Scan for the cell matching the given text and deliver its [X, Y] coordinate at center. 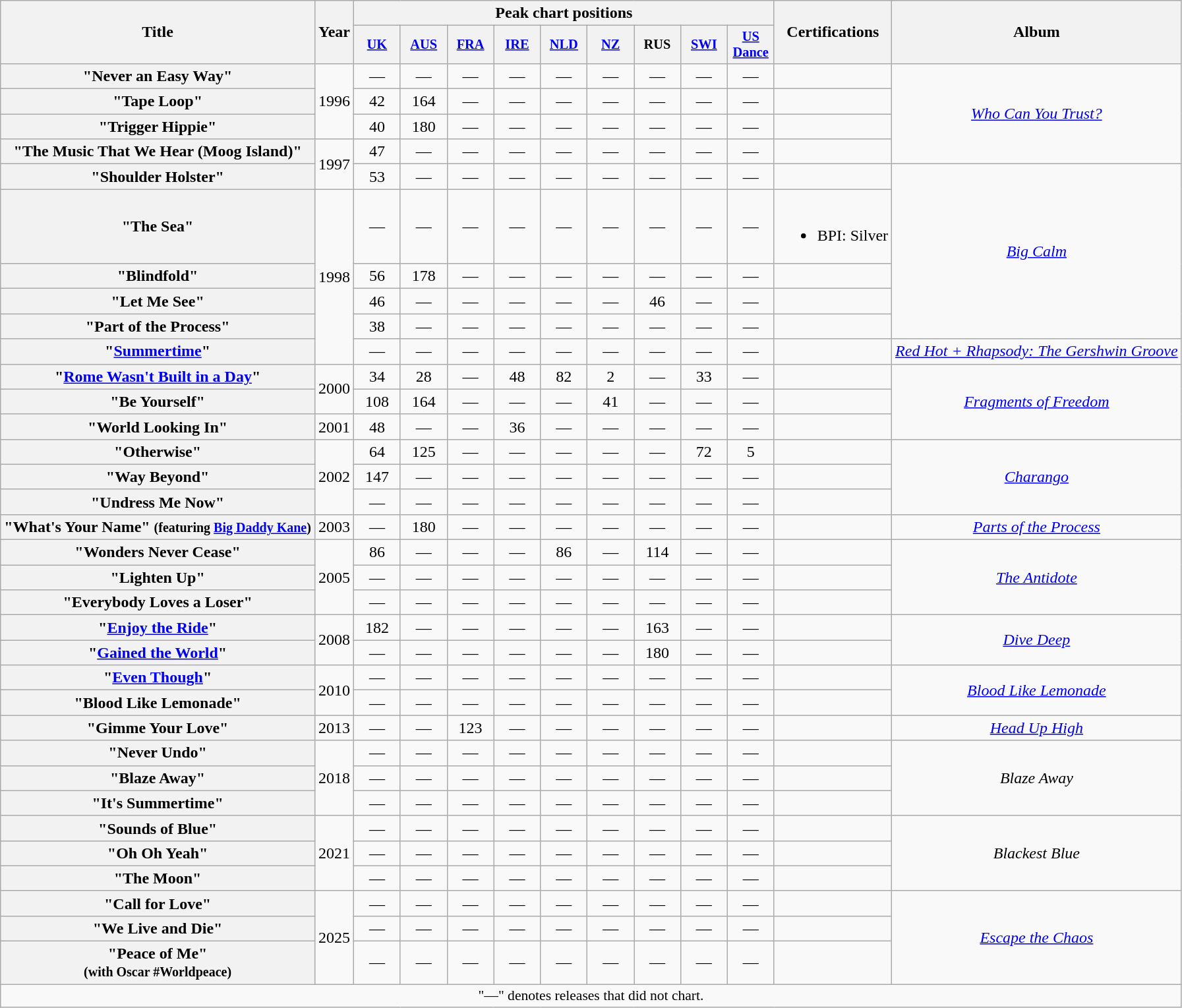
2 [610, 376]
"Let Me See" [158, 301]
US Dance [750, 45]
2018 [334, 778]
Dive Deep [1037, 640]
Who Can You Trust? [1037, 113]
"Trigger Hippie" [158, 127]
2010 [334, 690]
28 [423, 376]
2013 [334, 728]
Blood Like Lemonade [1037, 690]
5 [750, 452]
182 [377, 628]
"We Live and Die" [158, 928]
"Sounds of Blue" [158, 828]
"Rome Wasn't Built in a Day" [158, 376]
Parts of the Process [1037, 527]
"The Sea" [158, 227]
"Even Though" [158, 678]
47 [377, 152]
"Wonders Never Cease" [158, 552]
2025 [334, 937]
Fragments of Freedom [1037, 401]
125 [423, 452]
"Never an Easy Way" [158, 76]
"Everybody Loves a Loser" [158, 603]
"World Looking In" [158, 427]
NLD [564, 45]
Year [334, 32]
36 [517, 427]
Head Up High [1037, 728]
RUS [658, 45]
Charango [1037, 477]
41 [610, 401]
AUS [423, 45]
"It's Summertime" [158, 803]
The Antidote [1037, 578]
38 [377, 326]
2021 [334, 853]
2003 [334, 527]
"Blaze Away" [158, 778]
72 [704, 452]
"Blood Like Lemonade" [158, 703]
147 [377, 477]
2008 [334, 640]
Red Hot + Rhapsody: The Gershwin Groove [1037, 351]
"Oh Oh Yeah" [158, 853]
Blackest Blue [1037, 853]
"Enjoy the Ride" [158, 628]
IRE [517, 45]
34 [377, 376]
"—" denotes releases that did not chart. [591, 996]
Peak chart positions [564, 13]
64 [377, 452]
Certifications [833, 32]
"Gained the World" [158, 653]
BPI: Silver [833, 227]
123 [471, 728]
108 [377, 401]
"The Moon" [158, 878]
"Blindfold" [158, 276]
Title [158, 32]
"Be Yourself" [158, 401]
40 [377, 127]
Escape the Chaos [1037, 937]
"Way Beyond" [158, 477]
Blaze Away [1037, 778]
Big Calm [1037, 252]
Album [1037, 32]
UK [377, 45]
56 [377, 276]
53 [377, 177]
"Never Undo" [158, 753]
NZ [610, 45]
"What's Your Name" (featuring Big Daddy Kane) [158, 527]
"Undress Me Now" [158, 502]
2002 [334, 477]
"Peace of Me"(with Oscar #Worldpeace) [158, 963]
2005 [334, 578]
"Shoulder Holster" [158, 177]
"The Music That We Hear (Moog Island)" [158, 152]
178 [423, 276]
1998 [334, 277]
"Tape Loop" [158, 102]
82 [564, 376]
1996 [334, 101]
"Lighten Up" [158, 578]
"Part of the Process" [158, 326]
SWI [704, 45]
"Otherwise" [158, 452]
2000 [334, 389]
163 [658, 628]
33 [704, 376]
42 [377, 102]
1997 [334, 164]
"Call for Love" [158, 903]
114 [658, 552]
"Gimme Your Love" [158, 728]
FRA [471, 45]
"Summertime" [158, 351]
2001 [334, 427]
